From the cell containing the given text, extract its center point as [X, Y] coordinate. 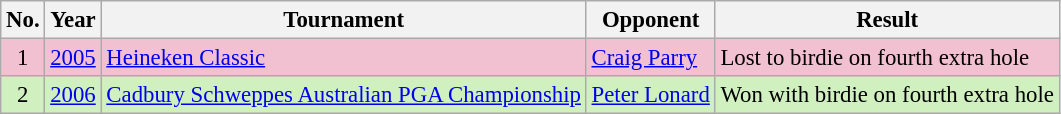
Lost to birdie on fourth extra hole [887, 58]
Tournament [344, 20]
Opponent [650, 20]
Won with birdie on fourth extra hole [887, 95]
2006 [73, 95]
Peter Lonard [650, 95]
1 [23, 58]
Cadbury Schweppes Australian PGA Championship [344, 95]
Craig Parry [650, 58]
No. [23, 20]
Heineken Classic [344, 58]
2005 [73, 58]
2 [23, 95]
Year [73, 20]
Result [887, 20]
